For the text-containing cell, return its midpoint in [x, y] coordinate format. 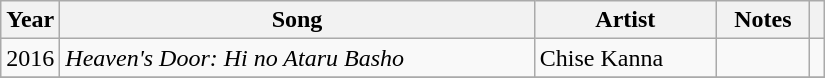
Heaven's Door: Hi no Ataru Basho [297, 58]
Notes [762, 20]
Year [30, 20]
Chise Kanna [625, 58]
Song [297, 20]
2016 [30, 58]
Artist [625, 20]
